Search for the cell housing the specified text and yield its [X, Y] center coordinate. 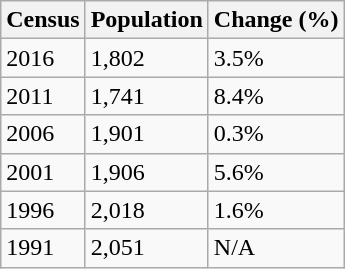
1996 [43, 210]
Change (%) [276, 20]
2016 [43, 58]
3.5% [276, 58]
2,018 [146, 210]
1,741 [146, 96]
2006 [43, 134]
N/A [276, 248]
1,901 [146, 134]
1,802 [146, 58]
Population [146, 20]
1991 [43, 248]
1,906 [146, 172]
2,051 [146, 248]
5.6% [276, 172]
1.6% [276, 210]
8.4% [276, 96]
Census [43, 20]
2011 [43, 96]
0.3% [276, 134]
2001 [43, 172]
